Return [x, y] of the center of cell containing provided text 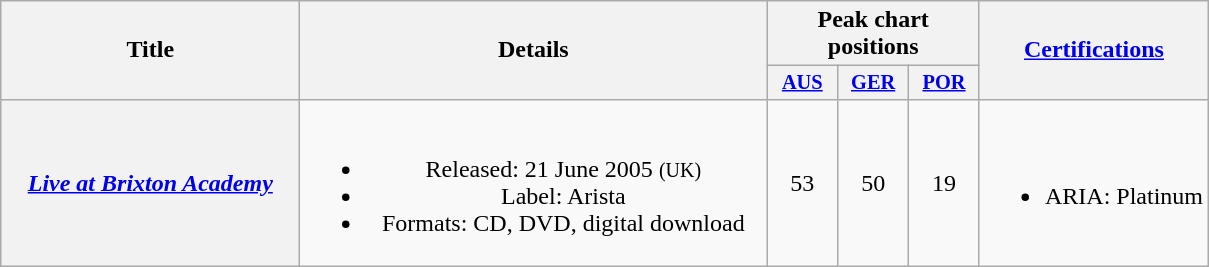
Peak chart positions [874, 34]
53 [802, 182]
AUS [802, 83]
Title [150, 50]
Certifications [1094, 50]
Released: 21 June 2005 (UK)Label: AristaFormats: CD, DVD, digital download [534, 182]
POR [944, 83]
ARIA: Platinum [1094, 182]
Live at Brixton Academy [150, 182]
50 [874, 182]
19 [944, 182]
GER [874, 83]
Details [534, 50]
